Output the [X, Y] coordinate of the center of the cell containing the given text.  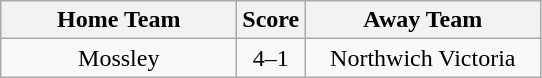
4–1 [271, 58]
Away Team [423, 20]
Mossley [119, 58]
Score [271, 20]
Northwich Victoria [423, 58]
Home Team [119, 20]
